Provide the [X, Y] coordinate of the cell's center where the given text is located.  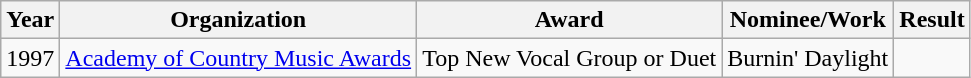
Top New Vocal Group or Duet [570, 58]
1997 [30, 58]
Organization [238, 20]
Award [570, 20]
Nominee/Work [808, 20]
Year [30, 20]
Result [932, 20]
Academy of Country Music Awards [238, 58]
Burnin' Daylight [808, 58]
